Detect which cell encompasses the target text, then output its (x, y) center coordinate. 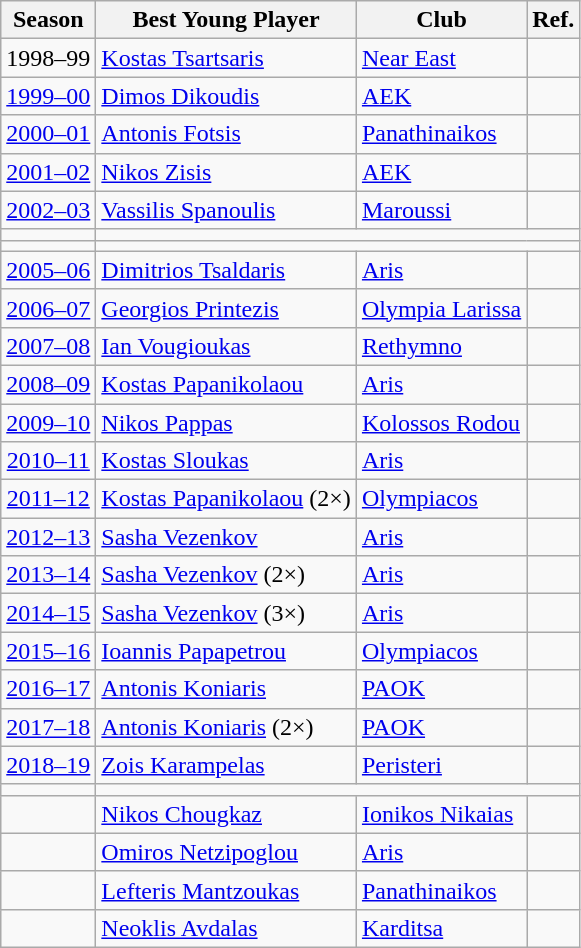
2013–14 (48, 575)
2001–02 (48, 172)
Rethymno (441, 346)
2009–10 (48, 423)
2000–01 (48, 134)
Vassilis Spanoulis (226, 210)
Ian Vougioukas (226, 346)
Near East (441, 58)
Best Young Player (226, 20)
Dimitrios Tsaldaris (226, 270)
Sasha Vezenkov (2×) (226, 575)
2010–11 (48, 461)
Kostas Sloukas (226, 461)
Sasha Vezenkov (3×) (226, 613)
Karditsa (441, 928)
Nikos Chougkaz (226, 814)
Dimos Dikoudis (226, 96)
Georgios Printezis (226, 308)
Sasha Vezenkov (226, 537)
2005–06 (48, 270)
Olympia Larissa (441, 308)
Kostas Papanikolaou (226, 384)
Nikos Zisis (226, 172)
Antonis Koniaris (226, 689)
2006–07 (48, 308)
Season (48, 20)
Zois Karampelas (226, 765)
2014–15 (48, 613)
2015–16 (48, 651)
Ionikos Nikaias (441, 814)
Nikos Pappas (226, 423)
1998–99 (48, 58)
2018–19 (48, 765)
Antonis Fotsis (226, 134)
2007–08 (48, 346)
2017–18 (48, 727)
Omiros Netzipoglou (226, 852)
Kostas Tsartsaris (226, 58)
1999–00 (48, 96)
Peristeri (441, 765)
2008–09 (48, 384)
Ref. (554, 20)
Neoklis Avdalas (226, 928)
2016–17 (48, 689)
2002–03 (48, 210)
Club (441, 20)
Lefteris Mantzoukas (226, 890)
2011–12 (48, 499)
Kostas Papanikolaou (2×) (226, 499)
2012–13 (48, 537)
Antonis Koniaris (2×) (226, 727)
Ioannis Papapetrou (226, 651)
Kolossos Rodou (441, 423)
Maroussi (441, 210)
